Detect which cell encompasses the target text, then output its [x, y] center coordinate. 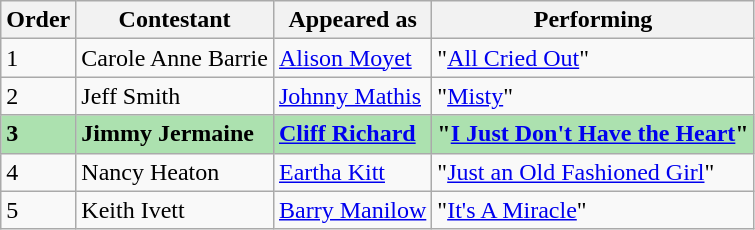
Johnny Mathis [352, 96]
Jimmy Jermaine [175, 134]
Jeff Smith [175, 96]
2 [38, 96]
Alison Moyet [352, 58]
Cliff Richard [352, 134]
3 [38, 134]
1 [38, 58]
Order [38, 20]
Barry Manilow [352, 210]
Appeared as [352, 20]
Carole Anne Barrie [175, 58]
Keith Ivett [175, 210]
"Misty" [593, 96]
Performing [593, 20]
"It's A Miracle" [593, 210]
Contestant [175, 20]
"Just an Old Fashioned Girl" [593, 172]
"I Just Don't Have the Heart" [593, 134]
Eartha Kitt [352, 172]
Nancy Heaton [175, 172]
"All Cried Out" [593, 58]
5 [38, 210]
4 [38, 172]
